For the text-containing cell, return its midpoint in [X, Y] coordinate format. 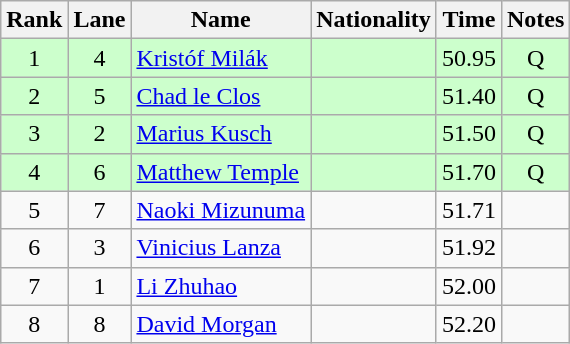
Name [221, 20]
52.00 [468, 286]
52.20 [468, 324]
David Morgan [221, 324]
Kristóf Milák [221, 58]
51.50 [468, 134]
51.40 [468, 96]
Li Zhuhao [221, 286]
Notes [535, 20]
Marius Kusch [221, 134]
Naoki Mizunuma [221, 210]
Rank [34, 20]
51.92 [468, 248]
Time [468, 20]
51.70 [468, 172]
Lane [100, 20]
Vinicius Lanza [221, 248]
Chad le Clos [221, 96]
50.95 [468, 58]
51.71 [468, 210]
Matthew Temple [221, 172]
Nationality [374, 20]
